Return the (x, y) coordinate for the center point of the cell that contains the specified text.  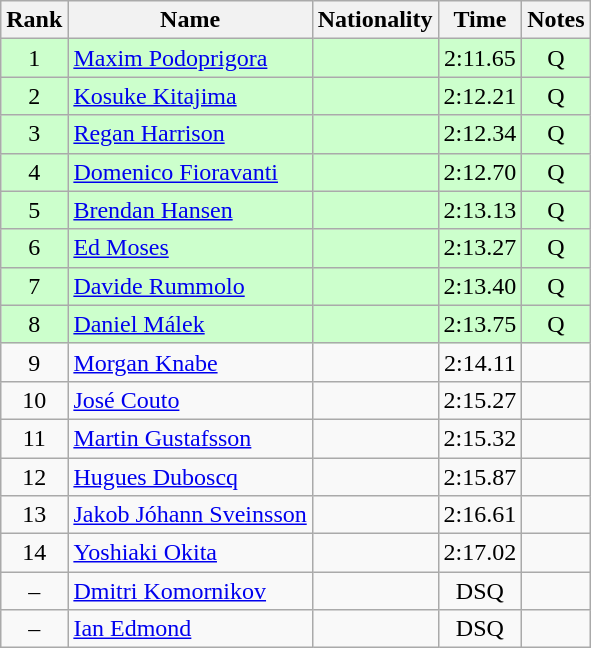
2 (34, 96)
2:11.65 (480, 58)
Brendan Hansen (190, 210)
9 (34, 362)
Ed Moses (190, 248)
Morgan Knabe (190, 362)
4 (34, 172)
Martin Gustafsson (190, 438)
Ian Edmond (190, 629)
5 (34, 210)
2:17.02 (480, 553)
11 (34, 438)
14 (34, 553)
Maxim Podoprigora (190, 58)
Yoshiaki Okita (190, 553)
Kosuke Kitajima (190, 96)
2:15.87 (480, 477)
Daniel Málek (190, 324)
2:13.27 (480, 248)
Dmitri Komornikov (190, 591)
8 (34, 324)
2:13.13 (480, 210)
13 (34, 515)
12 (34, 477)
3 (34, 134)
2:14.11 (480, 362)
Davide Rummolo (190, 286)
Jakob Jóhann Sveinsson (190, 515)
2:13.40 (480, 286)
2:12.70 (480, 172)
7 (34, 286)
1 (34, 58)
Nationality (375, 20)
Regan Harrison (190, 134)
Notes (556, 20)
2:16.61 (480, 515)
2:13.75 (480, 324)
2:15.27 (480, 400)
Name (190, 20)
10 (34, 400)
2:12.21 (480, 96)
2:12.34 (480, 134)
Rank (34, 20)
Time (480, 20)
6 (34, 248)
José Couto (190, 400)
Domenico Fioravanti (190, 172)
Hugues Duboscq (190, 477)
2:15.32 (480, 438)
